Provide the (X, Y) coordinate of the cell's center where the given text is located.  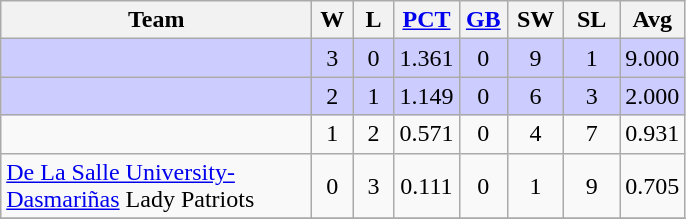
0.705 (652, 186)
1.149 (426, 96)
SW (536, 20)
4 (536, 134)
PCT (426, 20)
Avg (652, 20)
0.571 (426, 134)
L (374, 20)
2.000 (652, 96)
0.931 (652, 134)
Team (156, 20)
6 (536, 96)
7 (592, 134)
1.361 (426, 58)
SL (592, 20)
9.000 (652, 58)
De La Salle University-Dasmariñas Lady Patriots (156, 186)
GB (484, 20)
W (332, 20)
0.111 (426, 186)
